Identify which cell holds the provided text, then report its [X, Y] central coordinate. 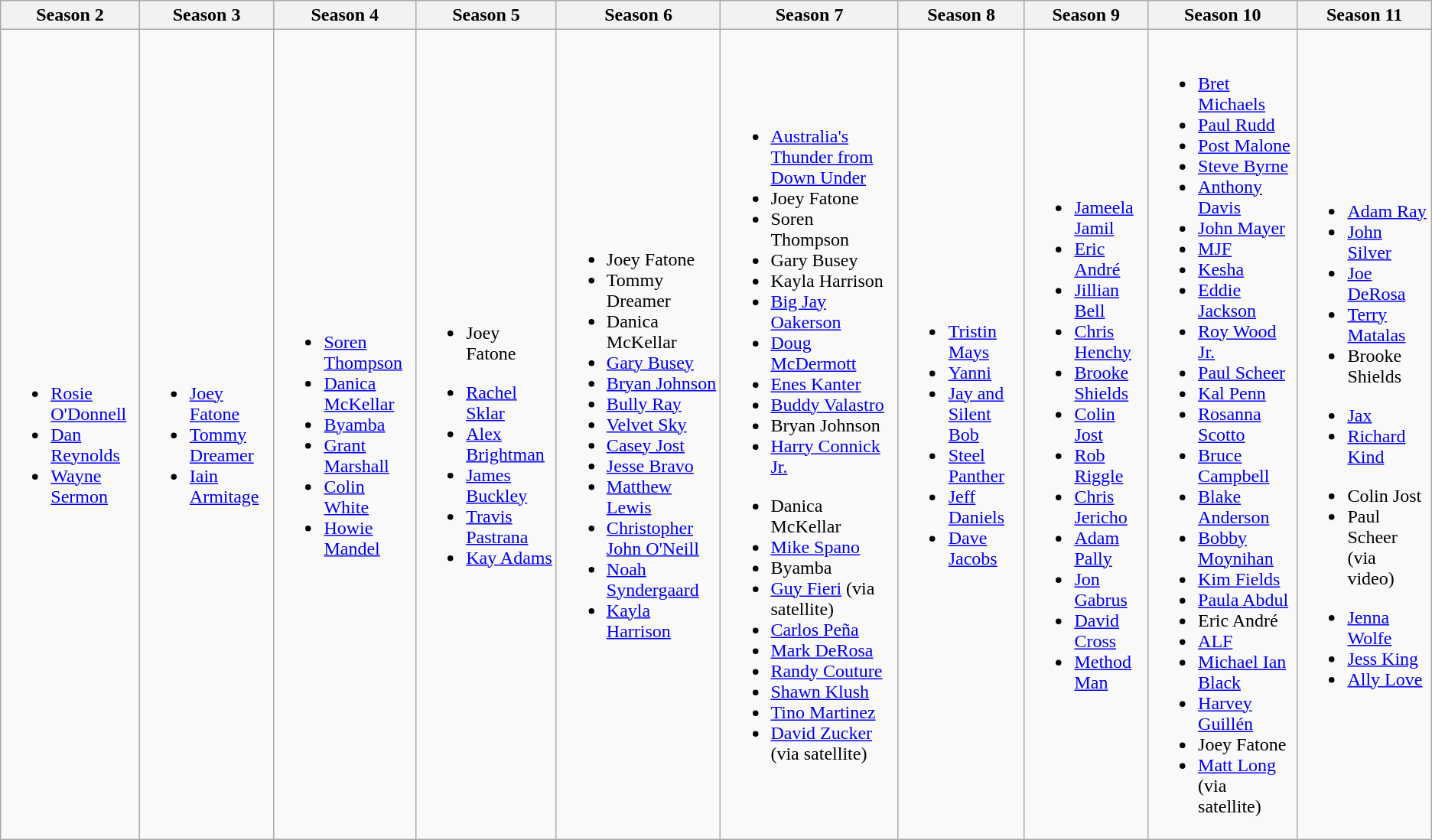
Joey FatoneTommy DreamerIain Armitage [207, 435]
Jameela JamilEric AndréJillian BellChris HenchyBrooke ShieldsColin JostRob RiggleChris JerichoAdam PallyJon GabrusDavid CrossMethod Man [1086, 435]
Season 5 [487, 15]
Season 8 [961, 15]
Tristin MaysYanniJay and Silent BobSteel PantherJeff DanielsDave Jacobs [961, 435]
Season 4 [345, 15]
Season 2 [70, 15]
Soren ThompsonDanica McKellarByambaGrant MarshallColin WhiteHowie Mandel [345, 435]
Season 6 [638, 15]
Adam RayJohn SilverJoe DeRosaTerry MatalasBrooke ShieldsJaxRichard KindColin JostPaul Scheer (via video)Jenna WolfeJess KingAlly Love [1365, 435]
Season 7 [809, 15]
Rosie O'DonnellDan ReynoldsWayne Sermon [70, 435]
Season 10 [1222, 15]
Season 3 [207, 15]
Season 11 [1365, 15]
Season 9 [1086, 15]
Joey FatoneRachel SklarAlex BrightmanJames BuckleyTravis PastranaKay Adams [487, 435]
